Scan for the cell matching the given text and deliver its (x, y) coordinate at center. 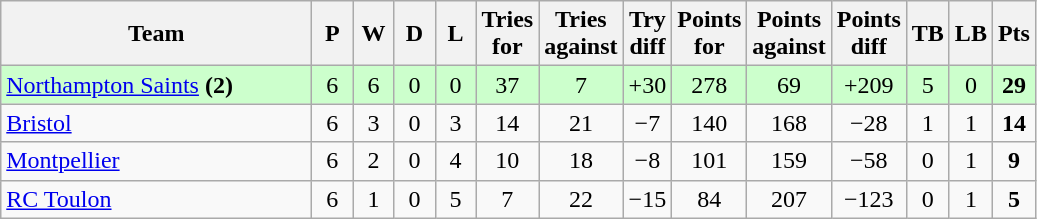
−7 (648, 123)
RC Toulon (156, 199)
Points against (789, 34)
Tries for (508, 34)
21 (581, 123)
Bristol (156, 123)
−15 (648, 199)
+209 (868, 85)
Montpellier (156, 161)
84 (710, 199)
18 (581, 161)
−28 (868, 123)
Pts (1014, 34)
140 (710, 123)
D (414, 34)
Northampton Saints (2) (156, 85)
−123 (868, 199)
P (332, 34)
W (374, 34)
10 (508, 161)
69 (789, 85)
L (456, 34)
159 (789, 161)
278 (710, 85)
−58 (868, 161)
LB (970, 34)
9 (1014, 161)
37 (508, 85)
Points for (710, 34)
+30 (648, 85)
22 (581, 199)
2 (374, 161)
Try diff (648, 34)
−8 (648, 161)
4 (456, 161)
TB (928, 34)
Team (156, 34)
Points diff (868, 34)
101 (710, 161)
29 (1014, 85)
Tries against (581, 34)
168 (789, 123)
207 (789, 199)
